Output the [x, y] coordinate of the center of the cell containing the given text.  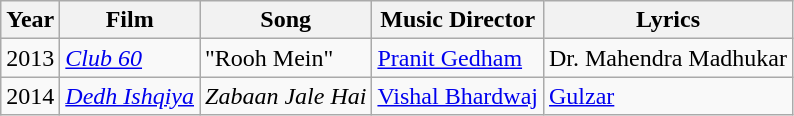
Film [130, 20]
Pranit Gedham [458, 58]
Club 60 [130, 58]
2013 [30, 58]
Song [286, 20]
2014 [30, 96]
Lyrics [668, 20]
Music Director [458, 20]
Zabaan Jale Hai [286, 96]
Gulzar [668, 96]
Dedh Ishqiya [130, 96]
Vishal Bhardwaj [458, 96]
Year [30, 20]
Dr. Mahendra Madhukar [668, 58]
"Rooh Mein" [286, 58]
